Return the [x, y] coordinate for the center point of the cell that contains the specified text.  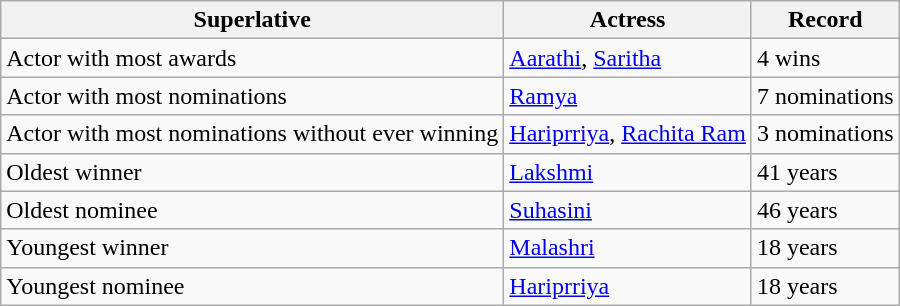
4 wins [825, 58]
Lakshmi [628, 172]
Actor with most nominations [252, 96]
Aarathi, Saritha [628, 58]
Oldest winner [252, 172]
Hariprriya, Rachita Ram [628, 134]
3 nominations [825, 134]
Actor with most nominations without ever winning [252, 134]
Suhasini [628, 210]
41 years [825, 172]
Actor with most awards [252, 58]
Youngest winner [252, 248]
46 years [825, 210]
Oldest nominee [252, 210]
7 nominations [825, 96]
Hariprriya [628, 286]
Ramya [628, 96]
Youngest nominee [252, 286]
Superlative [252, 20]
Record [825, 20]
Malashri [628, 248]
Actress [628, 20]
